Find where the given text appears and provide that cell's center as [X, Y] coordinate. 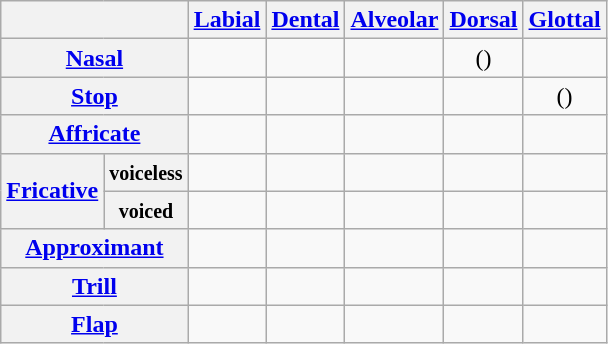
Alveolar [394, 20]
Dorsal [484, 20]
Affricate [94, 134]
voiceless [146, 172]
Approximant [94, 248]
Dental [306, 20]
Nasal [94, 58]
Trill [94, 286]
voiced [146, 210]
Flap [94, 324]
Fricative [52, 191]
Glottal [564, 20]
Stop [94, 96]
Labial [227, 20]
